Locate the cell with the specified text and output its [X, Y] center coordinate. 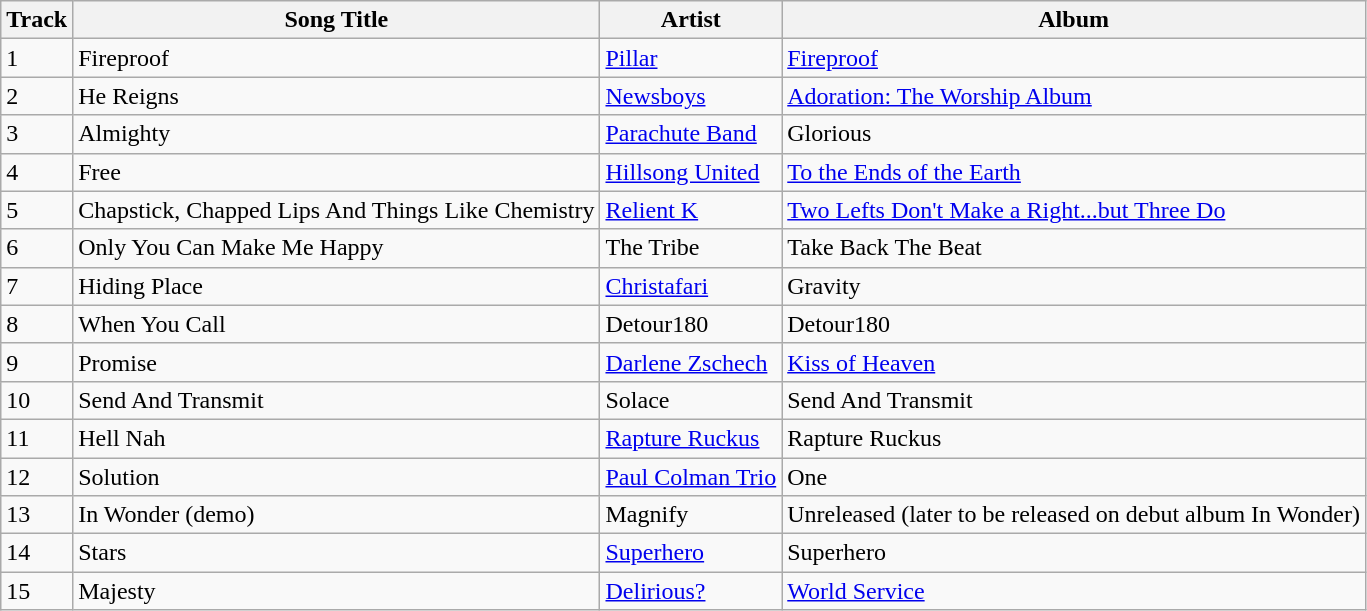
8 [37, 324]
Paul Colman Trio [691, 477]
Take Back The Beat [1074, 248]
Hell Nah [336, 438]
10 [37, 400]
Artist [691, 20]
When You Call [336, 324]
Unreleased (later to be released on debut album In Wonder) [1074, 515]
Chapstick, Chapped Lips And Things Like Chemistry [336, 210]
Only You Can Make Me Happy [336, 248]
Track [37, 20]
The Tribe [691, 248]
To the Ends of the Earth [1074, 172]
Almighty [336, 134]
15 [37, 591]
5 [37, 210]
Relient K [691, 210]
Hiding Place [336, 286]
Magnify [691, 515]
World Service [1074, 591]
Christafari [691, 286]
Solace [691, 400]
7 [37, 286]
4 [37, 172]
Stars [336, 553]
12 [37, 477]
Gravity [1074, 286]
Album [1074, 20]
9 [37, 362]
Delirious? [691, 591]
Hillsong United [691, 172]
Two Lefts Don't Make a Right...but Three Do [1074, 210]
6 [37, 248]
14 [37, 553]
One [1074, 477]
2 [37, 96]
Majesty [336, 591]
Pillar [691, 58]
Glorious [1074, 134]
He Reigns [336, 96]
Promise [336, 362]
1 [37, 58]
Kiss of Heaven [1074, 362]
Song Title [336, 20]
Solution [336, 477]
3 [37, 134]
Newsboys [691, 96]
In Wonder (demo) [336, 515]
11 [37, 438]
Parachute Band [691, 134]
Adoration: The Worship Album [1074, 96]
13 [37, 515]
Darlene Zschech [691, 362]
Free [336, 172]
